Pinpoint the cell where the given text exists, returning its (X, Y) midpoint coordinate. 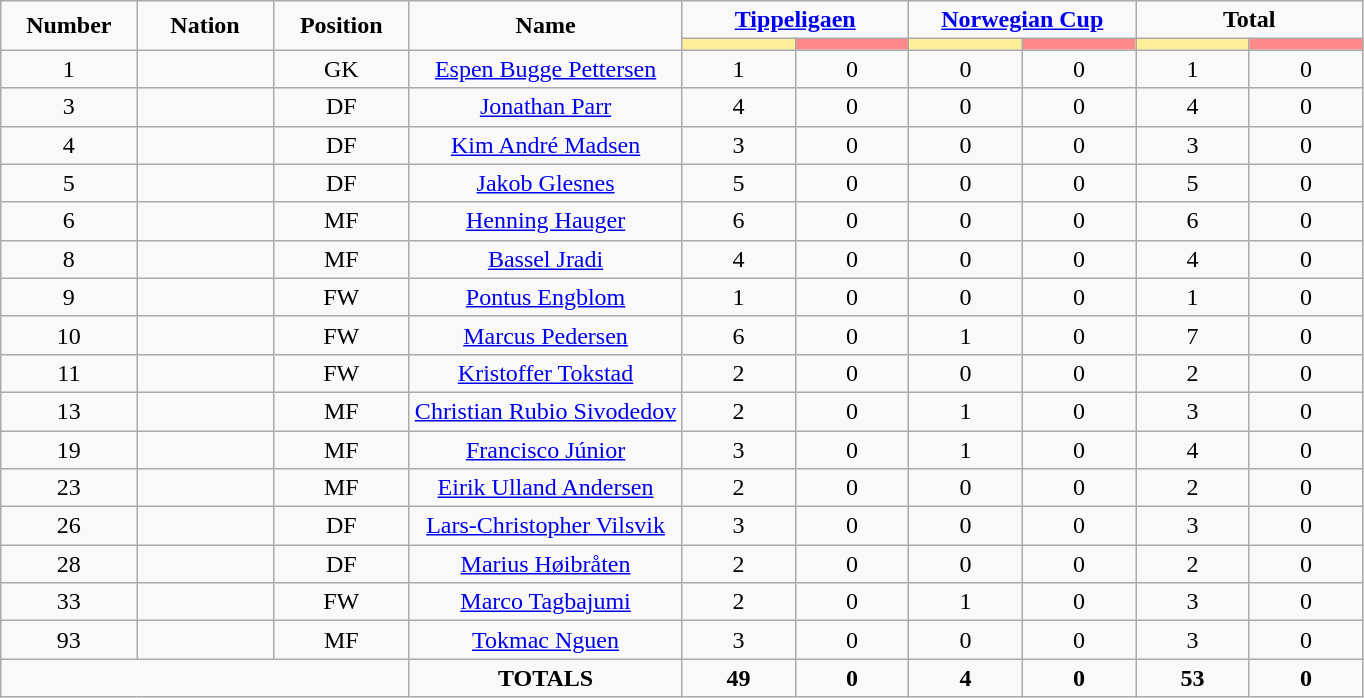
13 (69, 411)
Marcus Pedersen (545, 335)
Tippeligaen (796, 20)
Marius Høibråten (545, 564)
Name (545, 26)
19 (69, 449)
Pontus Engblom (545, 297)
Total (1250, 20)
10 (69, 335)
53 (1193, 678)
11 (69, 373)
Norwegian Cup (1022, 20)
Jakob Glesnes (545, 183)
GK (341, 69)
Number (69, 26)
Nation (205, 26)
Lars-Christopher Vilsvik (545, 526)
Eirik Ulland Andersen (545, 488)
49 (739, 678)
Kristoffer Tokstad (545, 373)
Kim André Madsen (545, 145)
9 (69, 297)
Henning Hauger (545, 221)
Christian Rubio Sivodedov (545, 411)
Tokmac Nguen (545, 640)
8 (69, 259)
Marco Tagbajumi (545, 602)
Jonathan Parr (545, 107)
26 (69, 526)
23 (69, 488)
Espen Bugge Pettersen (545, 69)
Position (341, 26)
Bassel Jradi (545, 259)
33 (69, 602)
28 (69, 564)
7 (1193, 335)
TOTALS (545, 678)
93 (69, 640)
Francisco Júnior (545, 449)
